Pinpoint the cell where the given text exists, returning its (X, Y) midpoint coordinate. 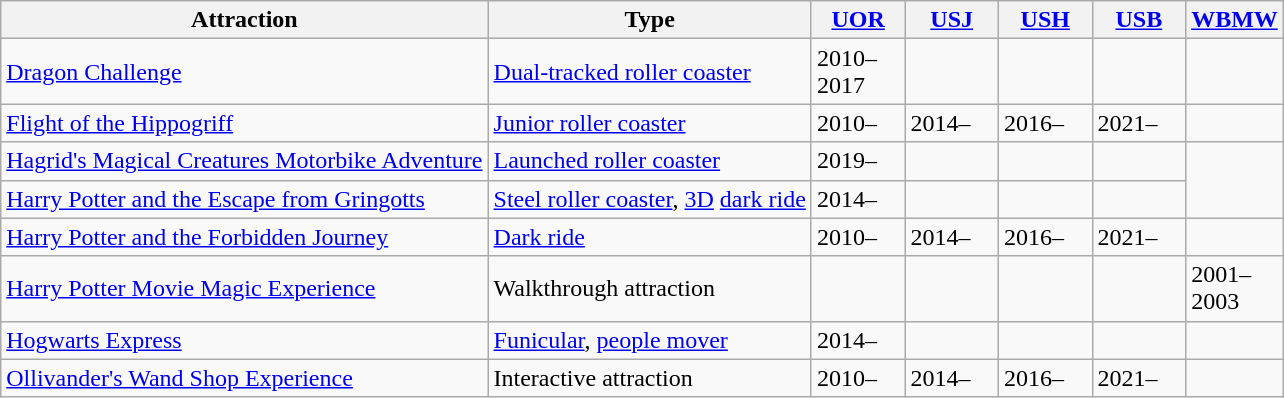
Junior roller coaster (650, 123)
2019– (858, 161)
Interactive attraction (650, 378)
Walkthrough attraction (650, 288)
Harry Potter and the Forbidden Journey (244, 237)
WBMW (1235, 20)
Dual-tracked roller coaster (650, 72)
Flight of the Hippogriff (244, 123)
Funicular, people mover (650, 340)
USJ (952, 20)
Steel roller coaster, 3D dark ride (650, 199)
Launched roller coaster (650, 161)
Type (650, 20)
Hogwarts Express (244, 340)
Attraction (244, 20)
USB (1139, 20)
2001–2003 (1235, 288)
Harry Potter and the Escape from Gringotts (244, 199)
Harry Potter Movie Magic Experience (244, 288)
Ollivander's Wand Shop Experience (244, 378)
USH (1045, 20)
Dragon Challenge (244, 72)
UOR (858, 20)
Hagrid's Magical Creatures Motorbike Adventure (244, 161)
2010–2017 (858, 72)
Dark ride (650, 237)
